Return the [X, Y] coordinate for the center point of the cell that contains the specified text.  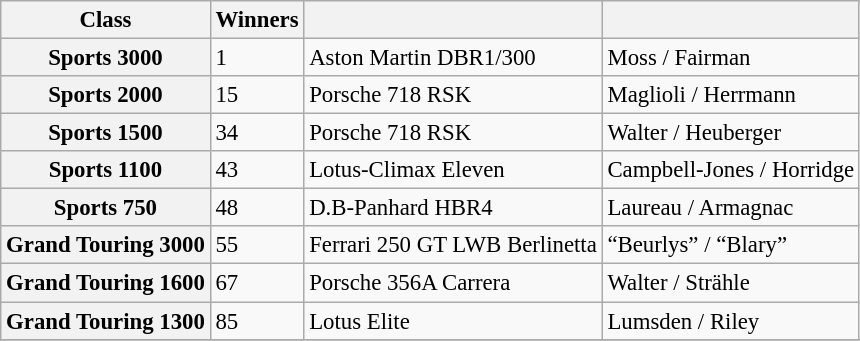
Sports 750 [106, 208]
Sports 1500 [106, 133]
1 [257, 58]
Walter / Heuberger [730, 133]
Walter / Strähle [730, 283]
85 [257, 321]
Maglioli / Herrmann [730, 95]
D.B-Panhard HBR4 [453, 208]
Ferrari 250 GT LWB Berlinetta [453, 245]
Grand Touring 3000 [106, 245]
Grand Touring 1600 [106, 283]
Lotus-Climax Eleven [453, 170]
48 [257, 208]
Porsche 356A Carrera [453, 283]
Grand Touring 1300 [106, 321]
34 [257, 133]
Sports 1100 [106, 170]
Moss / Fairman [730, 58]
Campbell-Jones / Horridge [730, 170]
“Beurlys” / “Blary” [730, 245]
Laureau / Armagnac [730, 208]
Lumsden / Riley [730, 321]
Aston Martin DBR1/300 [453, 58]
43 [257, 170]
55 [257, 245]
Class [106, 20]
Sports 3000 [106, 58]
15 [257, 95]
67 [257, 283]
Lotus Elite [453, 321]
Sports 2000 [106, 95]
Winners [257, 20]
